Detect which cell encompasses the target text, then output its (X, Y) center coordinate. 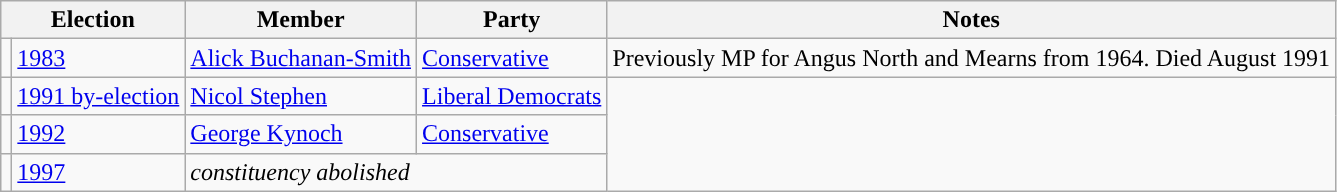
Liberal Democrats (512, 96)
Election (93, 20)
1997 (98, 172)
Nicol Stephen (301, 96)
Member (301, 20)
Party (512, 20)
1992 (98, 134)
1983 (98, 58)
Alick Buchanan-Smith (301, 58)
George Kynoch (301, 134)
Previously MP for Angus North and Mearns from 1964. Died August 1991 (972, 58)
Notes (972, 20)
1991 by-election (98, 96)
constituency abolished (396, 172)
